Provide the [x, y] coordinate of the cell's center where the given text is located.  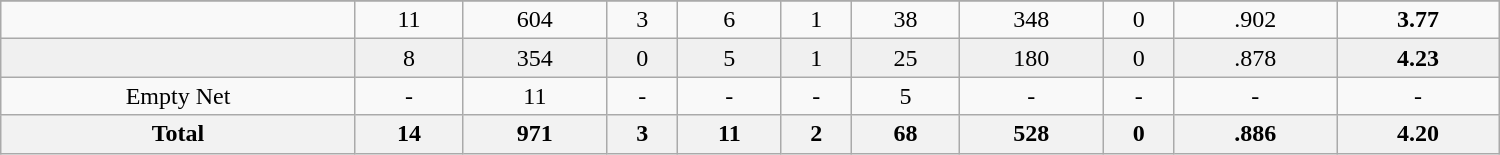
3.77 [1418, 20]
.878 [1256, 58]
4.20 [1418, 134]
38 [906, 20]
.902 [1256, 20]
Empty Net [178, 96]
Total [178, 134]
604 [535, 20]
8 [408, 58]
528 [1031, 134]
.886 [1256, 134]
180 [1031, 58]
14 [408, 134]
348 [1031, 20]
2 [816, 134]
6 [730, 20]
971 [535, 134]
25 [906, 58]
4.23 [1418, 58]
68 [906, 134]
354 [535, 58]
